Capture the cell that displays the provided text and extract its [x, y] central coordinate. 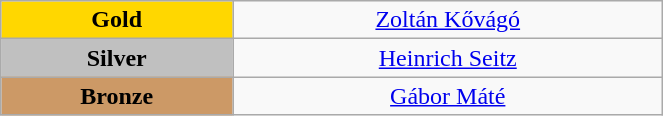
Gold [117, 20]
Silver [117, 58]
Gábor Máté [448, 96]
Heinrich Seitz [448, 58]
Bronze [117, 96]
Zoltán Kővágó [448, 20]
